For the text-containing cell, return its midpoint in [X, Y] coordinate format. 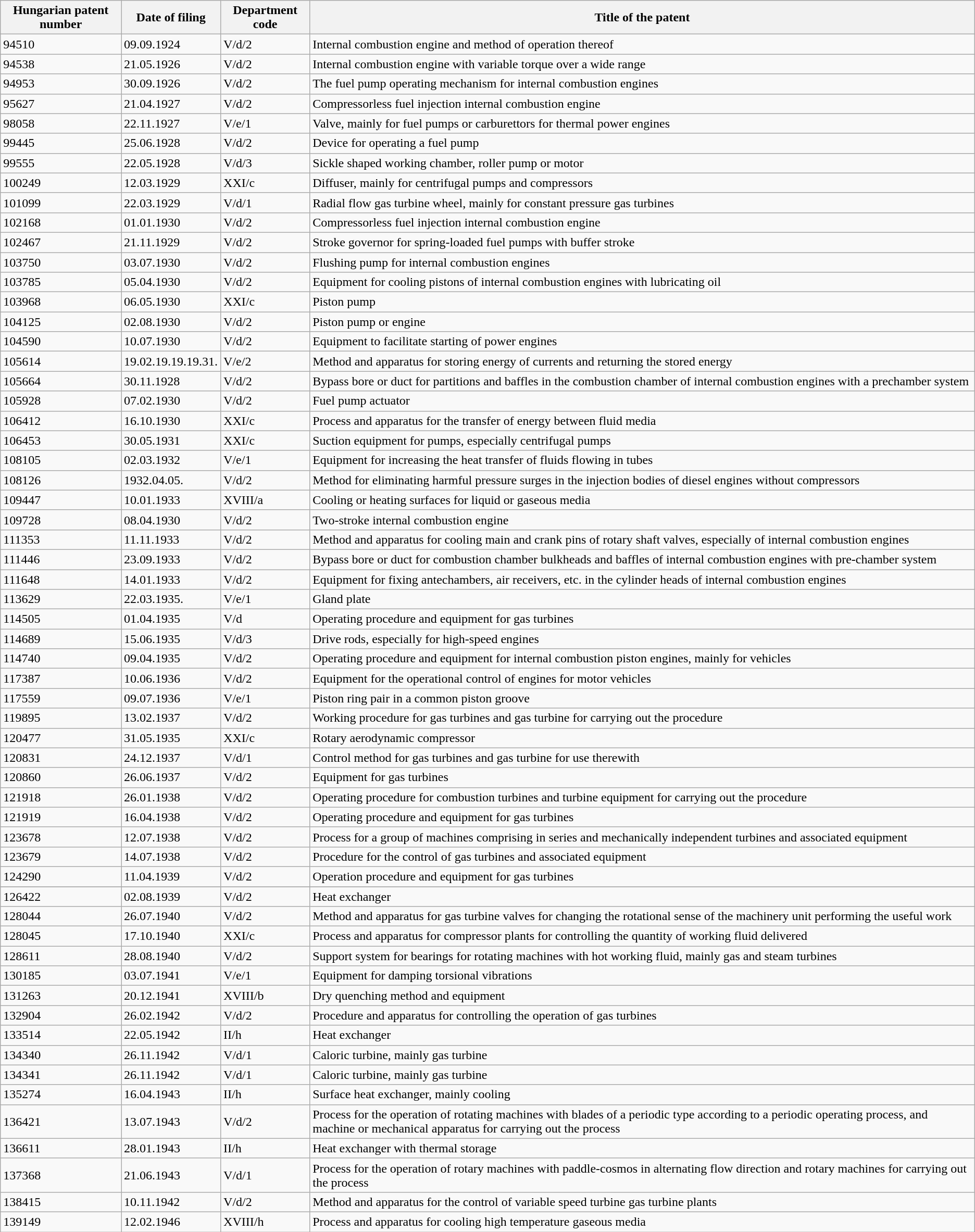
123678 [61, 837]
Equipment for the operational control of engines for motor vehicles [643, 678]
XVIII/a [266, 500]
01.04.1935 [171, 619]
22.03.1935. [171, 599]
135274 [61, 1095]
104125 [61, 322]
117559 [61, 698]
Bypass bore or duct for partitions and baffles in the combustion chamber of internal combustion engines with a prechamber system [643, 381]
121919 [61, 817]
Valve, mainly for fuel pumps or carburettors for thermal power engines [643, 123]
Process for a group of machines comprising in series and mechanically independent turbines and associated equipment [643, 837]
Operation procedure and equipment for gas turbines [643, 876]
99555 [61, 163]
Bypass bore or duct for combustion chamber bulkheads and baffles of internal combustion engines with pre-chamber system [643, 559]
133514 [61, 1035]
17.10.1940 [171, 936]
Process and apparatus for cooling high temperature gaseous media [643, 1222]
121918 [61, 797]
119895 [61, 718]
109728 [61, 520]
12.07.1938 [171, 837]
03.07.1941 [171, 976]
15.06.1935 [171, 639]
Equipment for gas turbines [643, 777]
Flushing pump for internal combustion engines [643, 262]
111648 [61, 580]
Department code [266, 18]
02.08.1939 [171, 896]
Device for operating a fuel pump [643, 143]
01.01.1930 [171, 222]
Stroke governor for spring-loaded fuel pumps with buffer stroke [643, 242]
104590 [61, 342]
Procedure for the control of gas turbines and associated equipment [643, 857]
22.11.1927 [171, 123]
105664 [61, 381]
Method and apparatus for cooling main and crank pins of rotary shaft valves, especially of internal combustion engines [643, 539]
22.03.1929 [171, 203]
102467 [61, 242]
134341 [61, 1075]
136611 [61, 1148]
21.06.1943 [171, 1175]
16.04.1938 [171, 817]
103785 [61, 282]
Surface heat exchanger, mainly cooling [643, 1095]
30.11.1928 [171, 381]
108126 [61, 480]
117387 [61, 678]
XVIII/b [266, 996]
101099 [61, 203]
106412 [61, 421]
114689 [61, 639]
113629 [61, 599]
95627 [61, 104]
111353 [61, 539]
26.01.1938 [171, 797]
94510 [61, 44]
24.12.1937 [171, 758]
11.04.1939 [171, 876]
130185 [61, 976]
105614 [61, 361]
Procedure and apparatus for controlling the operation of gas turbines [643, 1015]
Heat exchanger with thermal storage [643, 1148]
10.11.1942 [171, 1202]
Title of the patent [643, 18]
Gland plate [643, 599]
108105 [61, 460]
Equipment for fixing antechambers, air receivers, etc. in the cylinder heads of internal combustion engines [643, 580]
20.12.1941 [171, 996]
132904 [61, 1015]
Suction equipment for pumps, especially centrifugal pumps [643, 441]
06.05.1930 [171, 302]
Cooling or heating surfaces for liquid or gaseous media [643, 500]
Rotary aerodynamic compressor [643, 738]
123679 [61, 857]
13.02.1937 [171, 718]
Equipment to facilitate starting of power engines [643, 342]
14.07.1938 [171, 857]
12.02.1946 [171, 1222]
30.05.1931 [171, 441]
19.02.19.19.19.31. [171, 361]
103750 [61, 262]
Equipment for cooling pistons of internal combustion engines with lubricating oil [643, 282]
26.02.1942 [171, 1015]
28.01.1943 [171, 1148]
103968 [61, 302]
03.07.1930 [171, 262]
Operating procedure for combustion turbines and turbine equipment for carrying out the procedure [643, 797]
124290 [61, 876]
1932.04.05. [171, 480]
136421 [61, 1122]
Operating procedure and equipment for internal combustion piston engines, mainly for vehicles [643, 659]
10.06.1936 [171, 678]
Fuel pump actuator [643, 401]
Support system for bearings for rotating machines with hot working fluid, mainly gas and steam turbines [643, 956]
08.04.1930 [171, 520]
126422 [61, 896]
100249 [61, 183]
31.05.1935 [171, 738]
128045 [61, 936]
Control method for gas turbines and gas turbine for use therewith [643, 758]
28.08.1940 [171, 956]
Radial flow gas turbine wheel, mainly for constant pressure gas turbines [643, 203]
Process for the operation of rotary machines with paddle-cosmos in alternating flow direction and rotary machines for carrying out the process [643, 1175]
Process and apparatus for compressor plants for controlling the quantity of working fluid delivered [643, 936]
The fuel pump operating mechanism for internal combustion engines [643, 84]
Equipment for increasing the heat transfer of fluids flowing in tubes [643, 460]
Drive rods, especially for high-speed engines [643, 639]
11.11.1933 [171, 539]
Method and apparatus for storing energy of currents and returning the stored energy [643, 361]
Hungarian patent number [61, 18]
120860 [61, 777]
30.09.1926 [171, 84]
Dry quenching method and equipment [643, 996]
114505 [61, 619]
02.03.1932 [171, 460]
94538 [61, 64]
94953 [61, 84]
V/e/2 [266, 361]
05.04.1930 [171, 282]
102168 [61, 222]
10.01.1933 [171, 500]
Process and apparatus for the transfer of energy between fluid media [643, 421]
Method and apparatus for gas turbine valves for changing the rotational sense of the machinery unit performing the useful work [643, 916]
134340 [61, 1055]
131263 [61, 996]
02.08.1930 [171, 322]
16.04.1943 [171, 1095]
Piston ring pair in a common piston groove [643, 698]
10.07.1930 [171, 342]
Piston pump [643, 302]
Sickle shaped working chamber, roller pump or motor [643, 163]
128611 [61, 956]
138415 [61, 1202]
25.06.1928 [171, 143]
Method and apparatus for the control of variable speed turbine gas turbine plants [643, 1202]
13.07.1943 [171, 1122]
09.04.1935 [171, 659]
Working procedure for gas turbines and gas turbine for carrying out the procedure [643, 718]
23.09.1933 [171, 559]
Two-stroke internal combustion engine [643, 520]
Internal combustion engine and method of operation thereof [643, 44]
21.04.1927 [171, 104]
98058 [61, 123]
120477 [61, 738]
22.05.1942 [171, 1035]
105928 [61, 401]
12.03.1929 [171, 183]
V/d [266, 619]
XVIII/h [266, 1222]
106453 [61, 441]
26.07.1940 [171, 916]
Equipment for damping torsional vibrations [643, 976]
21.05.1926 [171, 64]
109447 [61, 500]
114740 [61, 659]
111446 [61, 559]
22.05.1928 [171, 163]
09.07.1936 [171, 698]
07.02.1930 [171, 401]
Internal combustion engine with variable torque over a wide range [643, 64]
Method for eliminating harmful pressure surges in the injection bodies of diesel engines without compressors [643, 480]
Diffuser, mainly for centrifugal pumps and compressors [643, 183]
16.10.1930 [171, 421]
139149 [61, 1222]
137368 [61, 1175]
21.11.1929 [171, 242]
26.06.1937 [171, 777]
Piston pump or engine [643, 322]
128044 [61, 916]
Date of filing [171, 18]
09.09.1924 [171, 44]
14.01.1933 [171, 580]
99445 [61, 143]
120831 [61, 758]
